Find where the given text appears and provide that cell's center as [X, Y] coordinate. 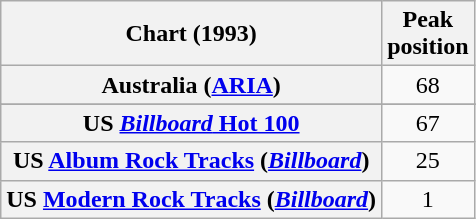
Australia (ARIA) [192, 85]
US Album Rock Tracks (Billboard) [192, 161]
25 [428, 161]
68 [428, 85]
1 [428, 199]
Chart (1993) [192, 34]
US Billboard Hot 100 [192, 123]
67 [428, 123]
Peakposition [428, 34]
US Modern Rock Tracks (Billboard) [192, 199]
